Scan for the cell matching the given text and deliver its [X, Y] coordinate at center. 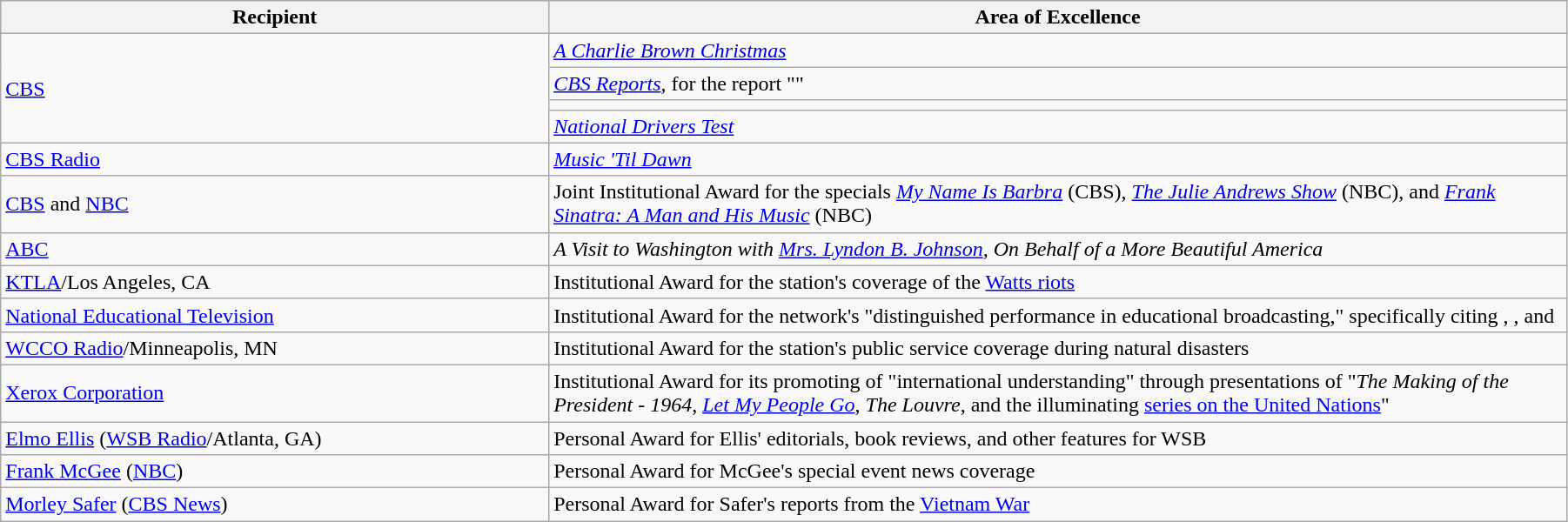
Elmo Ellis (WSB Radio/Atlanta, GA) [275, 438]
Joint Institutional Award for the specials My Name Is Barbra (CBS), The Julie Andrews Show (NBC), and Frank Sinatra: A Man and His Music (NBC) [1058, 204]
Xerox Corporation [275, 393]
Area of Excellence [1058, 17]
Frank McGee (NBC) [275, 472]
KTLA/Los Angeles, CA [275, 282]
Personal Award for Safer's reports from the Vietnam War [1058, 505]
Institutional Award for the station's public service coverage during natural disasters [1058, 348]
WCCO Radio/Minneapolis, MN [275, 348]
CBS Radio [275, 159]
A Visit to Washington with Mrs. Lyndon B. Johnson, On Behalf of a More Beautiful America [1058, 249]
CBS and NBC [275, 204]
Institutional Award for the network's "distinguished performance in educational broadcasting," specifically citing , , and [1058, 315]
ABC [275, 249]
A Charlie Brown Christmas [1058, 50]
Recipient [275, 17]
Personal Award for Ellis' editorials, book reviews, and other features for WSB [1058, 438]
National Educational Television [275, 315]
Music 'Til Dawn [1058, 159]
CBS [275, 89]
Personal Award for McGee's special event news coverage [1058, 472]
CBS Reports, for the report "" [1058, 84]
National Drivers Test [1058, 126]
Morley Safer (CBS News) [275, 505]
Institutional Award for the station's coverage of the Watts riots [1058, 282]
